Identify which cell holds the provided text, then report its [X, Y] central coordinate. 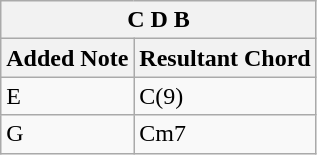
Added Note [68, 58]
C D B [158, 20]
E [68, 96]
Resultant Chord [225, 58]
Cm7 [225, 134]
G [68, 134]
C(9) [225, 96]
